From the cell containing the given text, extract its center point as (x, y) coordinate. 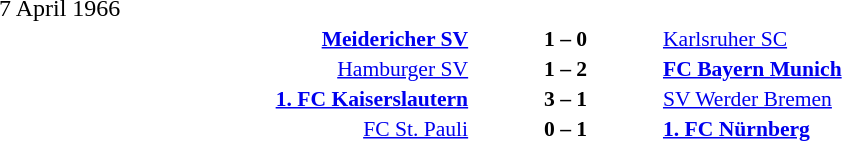
3 – 1 (566, 98)
1 – 0 (566, 38)
1 – 2 (566, 68)
